Locate the cell with the specified text and output its [X, Y] center coordinate. 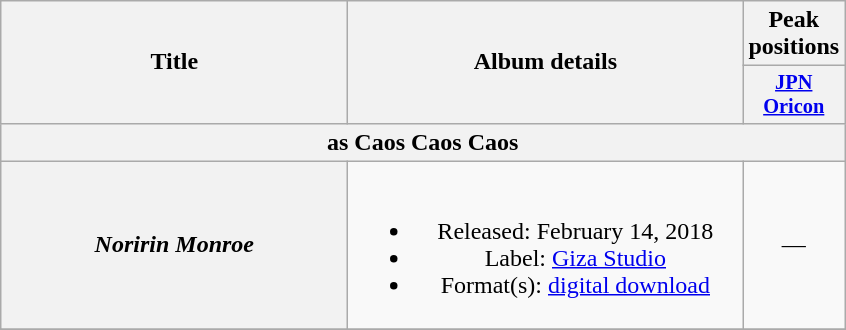
Released: February 14, 2018Label: Giza StudioFormat(s): digital download [546, 246]
Title [174, 62]
Peak positions [794, 34]
as Caos Caos Caos [423, 142]
Album details [546, 62]
JPNOricon [794, 95]
— [794, 246]
Noririn Monroe [174, 246]
